For the text-containing cell, return its midpoint in (x, y) coordinate format. 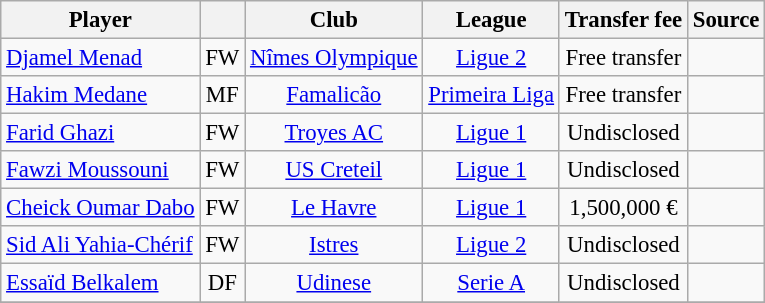
Farid Ghazi (100, 133)
Cheick Oumar Dabo (100, 208)
Istres (334, 245)
Djamel Menad (100, 58)
1,500,000 € (623, 208)
MF (222, 95)
League (491, 20)
Famalicão (334, 95)
Transfer fee (623, 20)
Hakim Medane (100, 95)
Primeira Liga (491, 95)
Essaïd Belkalem (100, 283)
DF (222, 283)
US Creteil (334, 170)
Nîmes Olympique (334, 58)
Serie A (491, 283)
Troyes AC (334, 133)
Source (726, 20)
Club (334, 20)
Le Havre (334, 208)
Fawzi Moussouni (100, 170)
Udinese (334, 283)
Sid Ali Yahia-Chérif (100, 245)
Player (100, 20)
